Scan for the cell matching the given text and deliver its (x, y) coordinate at center. 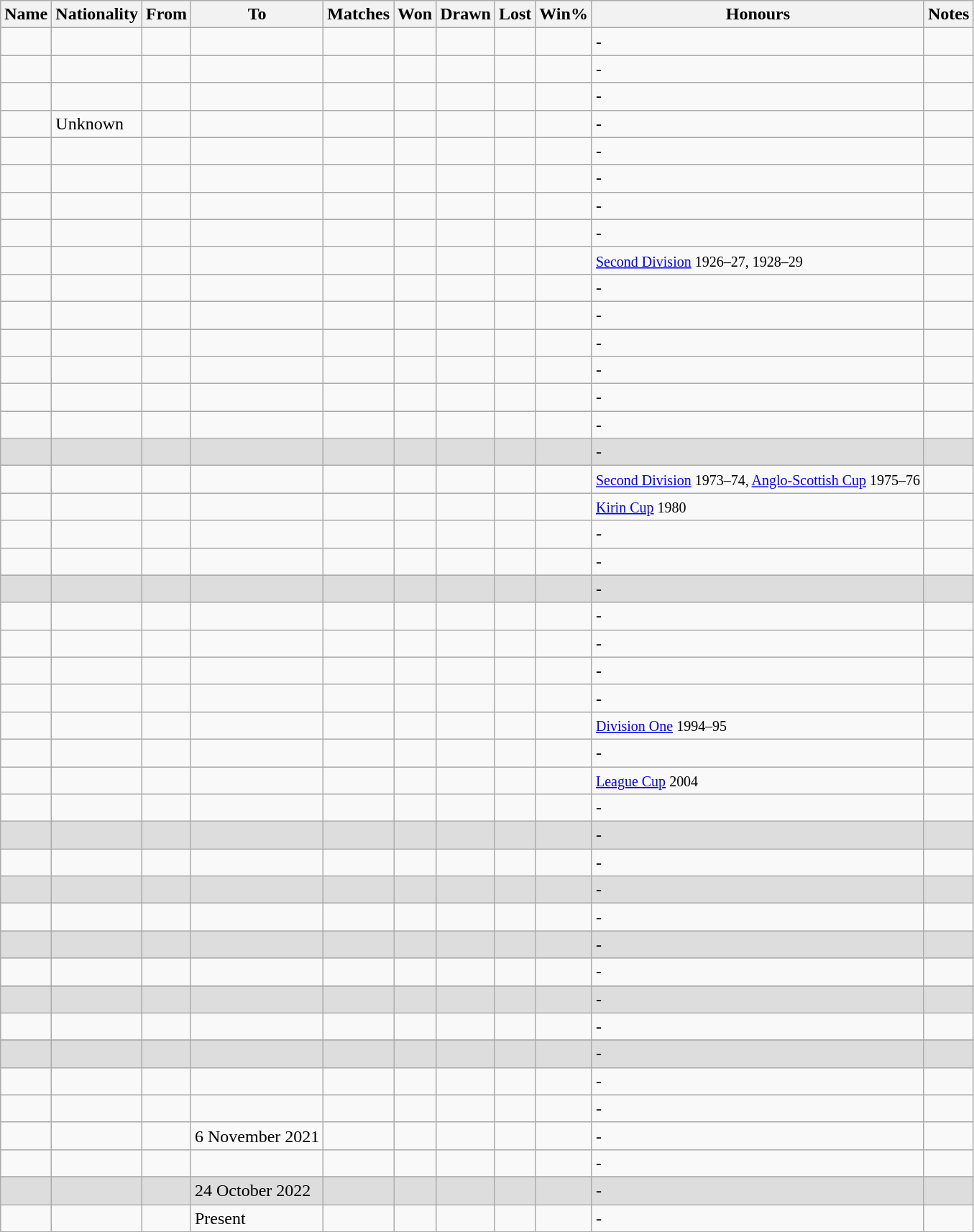
To (257, 14)
Name (26, 14)
From (167, 14)
Win% (564, 14)
Second Division 1926–27, 1928–29 (758, 260)
Matches (359, 14)
Lost (515, 14)
League Cup 2004 (758, 780)
Honours (758, 14)
Notes (948, 14)
Won (415, 14)
6 November 2021 (257, 1136)
Nationality (97, 14)
Kirin Cup 1980 (758, 507)
Unknown (97, 124)
Present (257, 1218)
Second Division 1973–74, Anglo-Scottish Cup 1975–76 (758, 479)
Division One 1994–95 (758, 725)
Drawn (466, 14)
24 October 2022 (257, 1190)
